Locate the cell with the specified text and output its [X, Y] center coordinate. 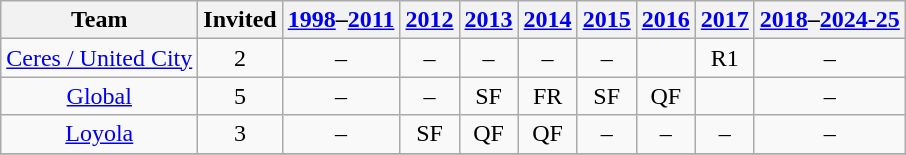
5 [240, 96]
2016 [666, 20]
2015 [606, 20]
Invited [240, 20]
1998–2011 [341, 20]
Loyola [100, 134]
2014 [548, 20]
Global [100, 96]
FR [548, 96]
2017 [724, 20]
2018–2024-25 [830, 20]
2 [240, 58]
R1 [724, 58]
2012 [430, 20]
Ceres / United City [100, 58]
2013 [488, 20]
3 [240, 134]
Team [100, 20]
